Pinpoint the cell where the given text exists, returning its (X, Y) midpoint coordinate. 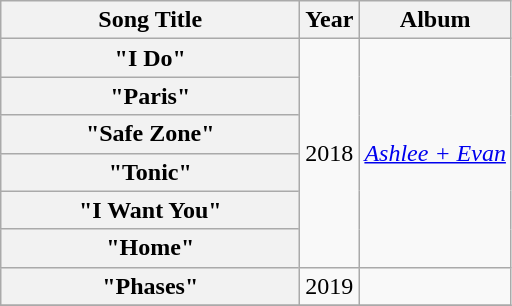
Year (330, 20)
"I Do" (150, 58)
Ashlee + Evan (436, 153)
Album (436, 20)
"Paris" (150, 96)
"Phases" (150, 286)
2018 (330, 153)
"Home" (150, 248)
Song Title (150, 20)
"I Want You" (150, 210)
"Safe Zone" (150, 134)
"Tonic" (150, 172)
2019 (330, 286)
